Detect which cell encompasses the target text, then output its [X, Y] center coordinate. 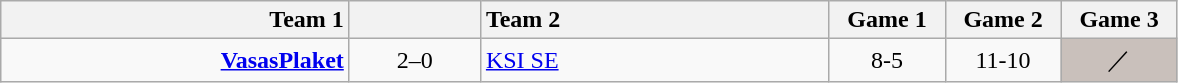
8-5 [887, 60]
Game 3 [1119, 20]
Game 2 [1003, 20]
Team 2 [654, 20]
Team 1 [176, 20]
Game 1 [887, 20]
／ [1119, 60]
KSI SE [654, 60]
11-10 [1003, 60]
2–0 [414, 60]
VasasPlaket [176, 60]
